Pinpoint the cell where the given text exists, returning its [X, Y] midpoint coordinate. 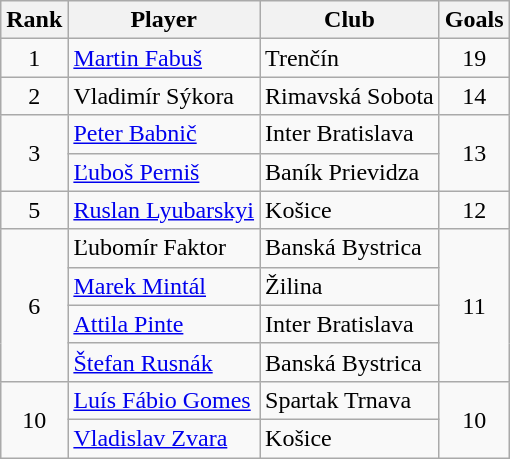
Trenčín [350, 58]
Player [164, 20]
Štefan Rusnák [164, 362]
6 [34, 305]
Ruslan Lyubarskyi [164, 210]
Baník Prievidza [350, 172]
Goals [474, 20]
Žilina [350, 286]
12 [474, 210]
Vladimír Sýkora [164, 96]
Attila Pinte [164, 324]
19 [474, 58]
Martin Fabuš [164, 58]
Vladislav Zvara [164, 438]
Marek Mintál [164, 286]
Ľuboš Perniš [164, 172]
Luís Fábio Gomes [164, 400]
3 [34, 153]
13 [474, 153]
14 [474, 96]
1 [34, 58]
5 [34, 210]
Ľubomír Faktor [164, 248]
Peter Babnič [164, 134]
11 [474, 305]
Rank [34, 20]
Rimavská Sobota [350, 96]
2 [34, 96]
Club [350, 20]
Spartak Trnava [350, 400]
